Search for the cell housing the specified text and yield its (x, y) center coordinate. 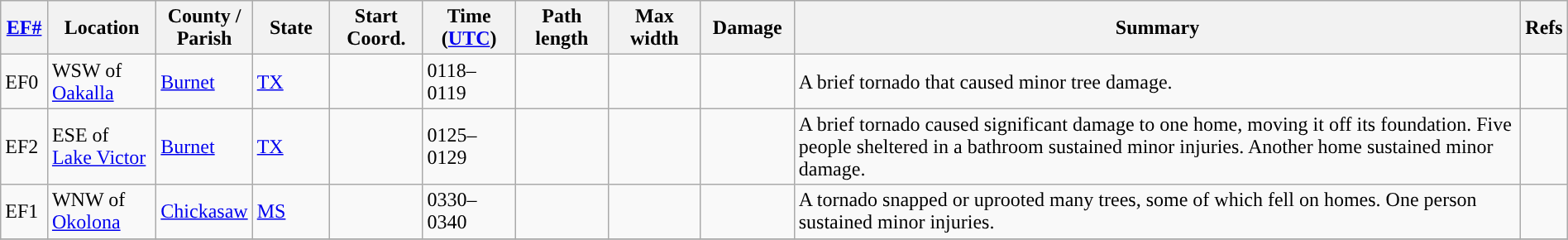
0330–0340 (469, 212)
MS (291, 212)
0125–0129 (469, 146)
Refs (1545, 28)
Time (UTC) (469, 28)
0118–0119 (469, 81)
Summary (1158, 28)
EF# (25, 28)
Chickasaw (204, 212)
Start Coord. (376, 28)
EF2 (25, 146)
Max width (654, 28)
A tornado snapped or uprooted many trees, some of which fell on homes. One person sustained minor injuries. (1158, 212)
A brief tornado that caused minor tree damage. (1158, 81)
Location (101, 28)
ESE of Lake Victor (101, 146)
WNW of Okolona (101, 212)
County / Parish (204, 28)
EF0 (25, 81)
EF1 (25, 212)
Damage (748, 28)
WSW of Oakalla (101, 81)
Path length (562, 28)
State (291, 28)
